Identify which cell holds the provided text, then report its [x, y] central coordinate. 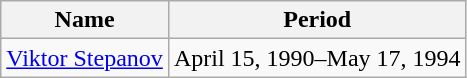
Viktor Stepanov [85, 58]
Name [85, 20]
April 15, 1990–May 17, 1994 [317, 58]
Period [317, 20]
